Return the [X, Y] coordinate for the center point of the cell that contains the specified text.  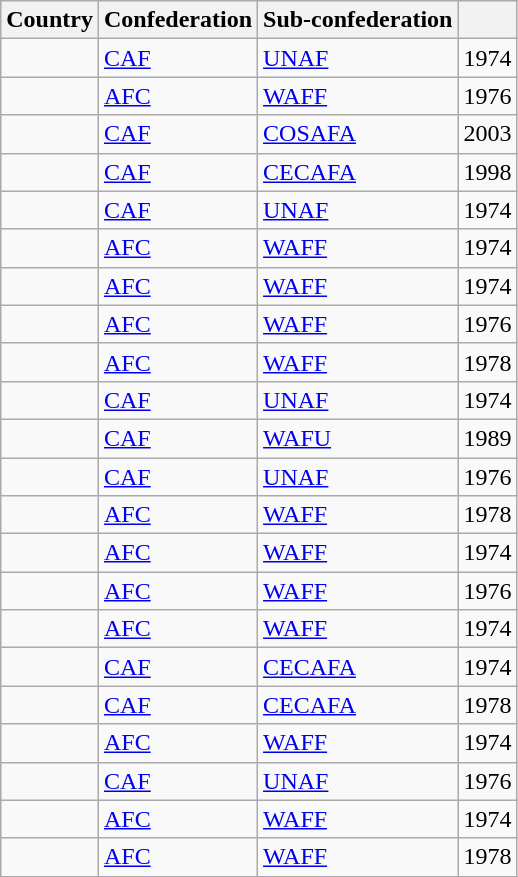
WAFU [358, 438]
Confederation [178, 20]
COSAFA [358, 134]
1989 [488, 438]
Sub-confederation [358, 20]
Country [50, 20]
1998 [488, 172]
2003 [488, 134]
